Output the (x, y) coordinate of the center of the cell containing the given text.  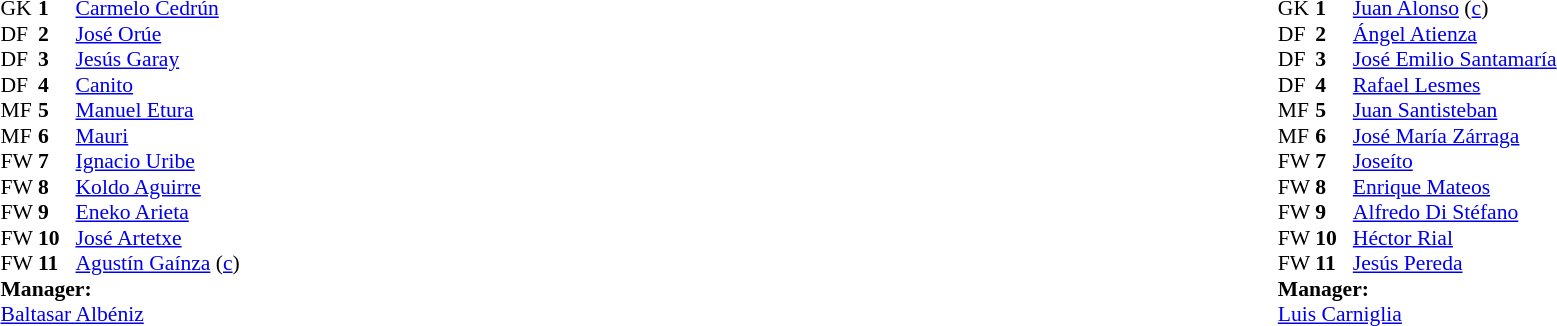
José Emilio Santamaría (1455, 59)
Enrique Mateos (1455, 187)
Ángel Atienza (1455, 34)
Canito (158, 85)
Héctor Rial (1455, 238)
Rafael Lesmes (1455, 85)
Agustín Gaínza (c) (158, 263)
Ignacio Uribe (158, 161)
Jesús Garay (158, 59)
Jesús Pereda (1455, 263)
Koldo Aguirre (158, 187)
Mauri (158, 136)
Joseíto (1455, 161)
Manuel Etura (158, 111)
José María Zárraga (1455, 136)
Juan Santisteban (1455, 111)
Eneko Arieta (158, 213)
José Artetxe (158, 238)
José Orúe (158, 34)
Alfredo Di Stéfano (1455, 213)
